Capture the cell that displays the provided text and extract its [x, y] central coordinate. 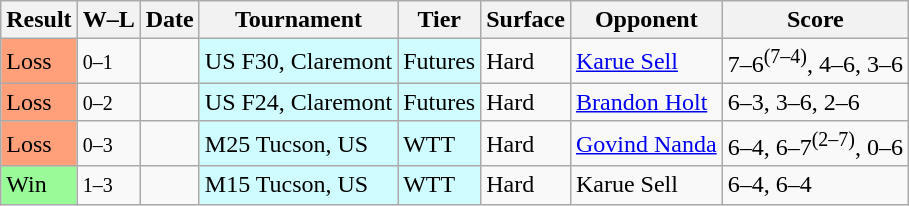
6–3, 3–6, 2–6 [815, 102]
Win [39, 185]
W–L [108, 20]
0–1 [108, 62]
0–3 [108, 144]
M15 Tucson, US [298, 185]
Brandon Holt [646, 102]
US F24, Claremont [298, 102]
6–4, 6–4 [815, 185]
Surface [526, 20]
Result [39, 20]
Opponent [646, 20]
Tier [440, 20]
Score [815, 20]
Govind Nanda [646, 144]
0–2 [108, 102]
Date [170, 20]
6–4, 6–7(2–7), 0–6 [815, 144]
Tournament [298, 20]
M25 Tucson, US [298, 144]
US F30, Claremont [298, 62]
7–6(7–4), 4–6, 3–6 [815, 62]
1–3 [108, 185]
